Pinpoint the cell where the given text exists, returning its [x, y] midpoint coordinate. 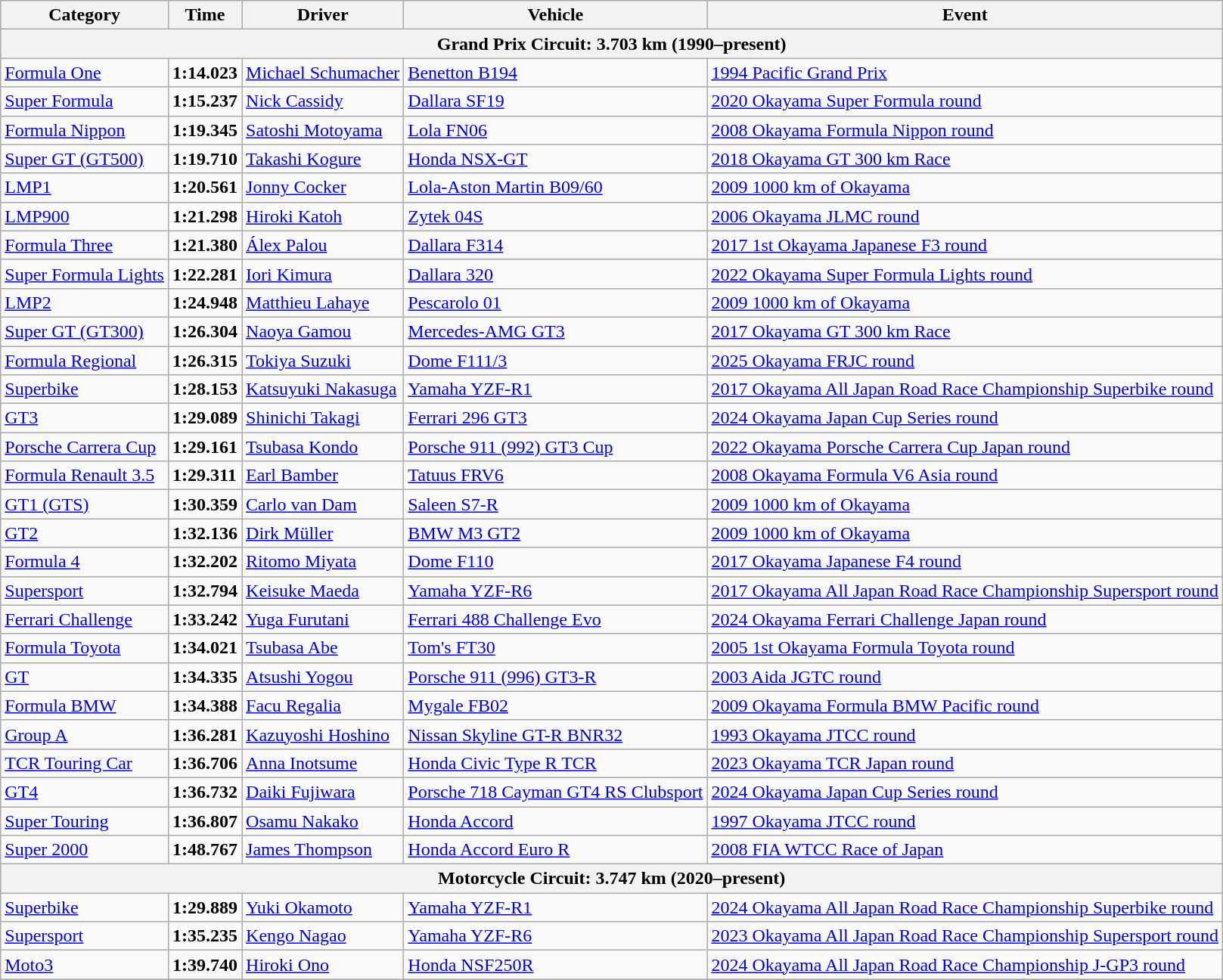
Moto3 [85, 965]
Nissan Skyline GT-R BNR32 [555, 734]
Carlo van Dam [323, 504]
Anna Inotsume [323, 763]
Porsche 911 (996) GT3-R [555, 677]
Vehicle [555, 15]
Tokiya Suzuki [323, 361]
Takashi Kogure [323, 159]
Tsubasa Abe [323, 648]
2017 Okayama All Japan Road Race Championship Superbike round [965, 389]
1:36.732 [204, 792]
1:36.281 [204, 734]
Katsuyuki Nakasuga [323, 389]
Super Touring [85, 820]
GT3 [85, 418]
Honda Accord [555, 820]
1:34.335 [204, 677]
GT [85, 677]
2024 Okayama All Japan Road Race Championship Superbike round [965, 907]
Matthieu Lahaye [323, 302]
1:30.359 [204, 504]
Ritomo Miyata [323, 562]
Formula Toyota [85, 648]
Porsche 718 Cayman GT4 RS Clubsport [555, 792]
Grand Prix Circuit: 3.703 km (1990–present) [612, 44]
Group A [85, 734]
Formula Three [85, 245]
2023 Okayama TCR Japan round [965, 763]
Facu Regalia [323, 706]
GT4 [85, 792]
2017 Okayama GT 300 km Race [965, 331]
Super 2000 [85, 850]
1:29.089 [204, 418]
Super GT (GT300) [85, 331]
Tsubasa Kondo [323, 447]
Kazuyoshi Hoshino [323, 734]
1:32.794 [204, 591]
2023 Okayama All Japan Road Race Championship Supersport round [965, 936]
Yuga Furutani [323, 619]
1:32.136 [204, 533]
1:21.298 [204, 216]
Mygale FB02 [555, 706]
Formula BMW [85, 706]
2017 1st Okayama Japanese F3 round [965, 245]
Jonny Cocker [323, 188]
TCR Touring Car [85, 763]
Honda Accord Euro R [555, 850]
BMW M3 GT2 [555, 533]
1997 Okayama JTCC round [965, 820]
1994 Pacific Grand Prix [965, 73]
1:33.242 [204, 619]
Saleen S7-R [555, 504]
Earl Bamber [323, 476]
Mercedes-AMG GT3 [555, 331]
Hiroki Katoh [323, 216]
1:24.948 [204, 302]
Yuki Okamoto [323, 907]
1:26.315 [204, 361]
2003 Aida JGTC round [965, 677]
Honda NSF250R [555, 965]
1:29.161 [204, 447]
Time [204, 15]
Ferrari 488 Challenge Evo [555, 619]
Category [85, 15]
Formula Renault 3.5 [85, 476]
1:20.561 [204, 188]
Michael Schumacher [323, 73]
Dome F111/3 [555, 361]
1:14.023 [204, 73]
Keisuke Maeda [323, 591]
2025 Okayama FRJC round [965, 361]
2022 Okayama Super Formula Lights round [965, 274]
1:39.740 [204, 965]
2008 Okayama Formula V6 Asia round [965, 476]
Event [965, 15]
Ferrari 296 GT3 [555, 418]
Formula 4 [85, 562]
Álex Palou [323, 245]
2017 Okayama Japanese F4 round [965, 562]
Porsche Carrera Cup [85, 447]
Pescarolo 01 [555, 302]
1:36.706 [204, 763]
1:35.235 [204, 936]
Motorcycle Circuit: 3.747 km (2020–present) [612, 879]
1:21.380 [204, 245]
1:15.237 [204, 101]
1:34.021 [204, 648]
Super GT (GT500) [85, 159]
Dallara SF19 [555, 101]
Super Formula [85, 101]
2024 Okayama All Japan Road Race Championship J-GP3 round [965, 965]
1:29.889 [204, 907]
2009 Okayama Formula BMW Pacific round [965, 706]
1:22.281 [204, 274]
1:34.388 [204, 706]
Osamu Nakako [323, 820]
LMP900 [85, 216]
Naoya Gamou [323, 331]
Nick Cassidy [323, 101]
Hiroki Ono [323, 965]
Tom's FT30 [555, 648]
Super Formula Lights [85, 274]
James Thompson [323, 850]
GT1 (GTS) [85, 504]
Formula Nippon [85, 130]
1:19.345 [204, 130]
Atsushi Yogou [323, 677]
2008 FIA WTCC Race of Japan [965, 850]
2020 Okayama Super Formula round [965, 101]
2017 Okayama All Japan Road Race Championship Supersport round [965, 591]
Kengo Nagao [323, 936]
Ferrari Challenge [85, 619]
Dirk Müller [323, 533]
1:26.304 [204, 331]
Zytek 04S [555, 216]
Driver [323, 15]
1993 Okayama JTCC round [965, 734]
2006 Okayama JLMC round [965, 216]
LMP2 [85, 302]
Honda NSX-GT [555, 159]
1:48.767 [204, 850]
Lola-Aston Martin B09/60 [555, 188]
Lola FN06 [555, 130]
1:32.202 [204, 562]
Dallara F314 [555, 245]
Formula Regional [85, 361]
Dome F110 [555, 562]
GT2 [85, 533]
Porsche 911 (992) GT3 Cup [555, 447]
2018 Okayama GT 300 km Race [965, 159]
2022 Okayama Porsche Carrera Cup Japan round [965, 447]
Iori Kimura [323, 274]
Daiki Fujiwara [323, 792]
2024 Okayama Ferrari Challenge Japan round [965, 619]
Shinichi Takagi [323, 418]
2008 Okayama Formula Nippon round [965, 130]
1:36.807 [204, 820]
Tatuus FRV6 [555, 476]
Dallara 320 [555, 274]
Honda Civic Type R TCR [555, 763]
1:19.710 [204, 159]
2005 1st Okayama Formula Toyota round [965, 648]
Benetton B194 [555, 73]
Formula One [85, 73]
Satoshi Motoyama [323, 130]
1:28.153 [204, 389]
1:29.311 [204, 476]
LMP1 [85, 188]
